Determine the (x, y) coordinate at the center of the cell enclosing the given text.  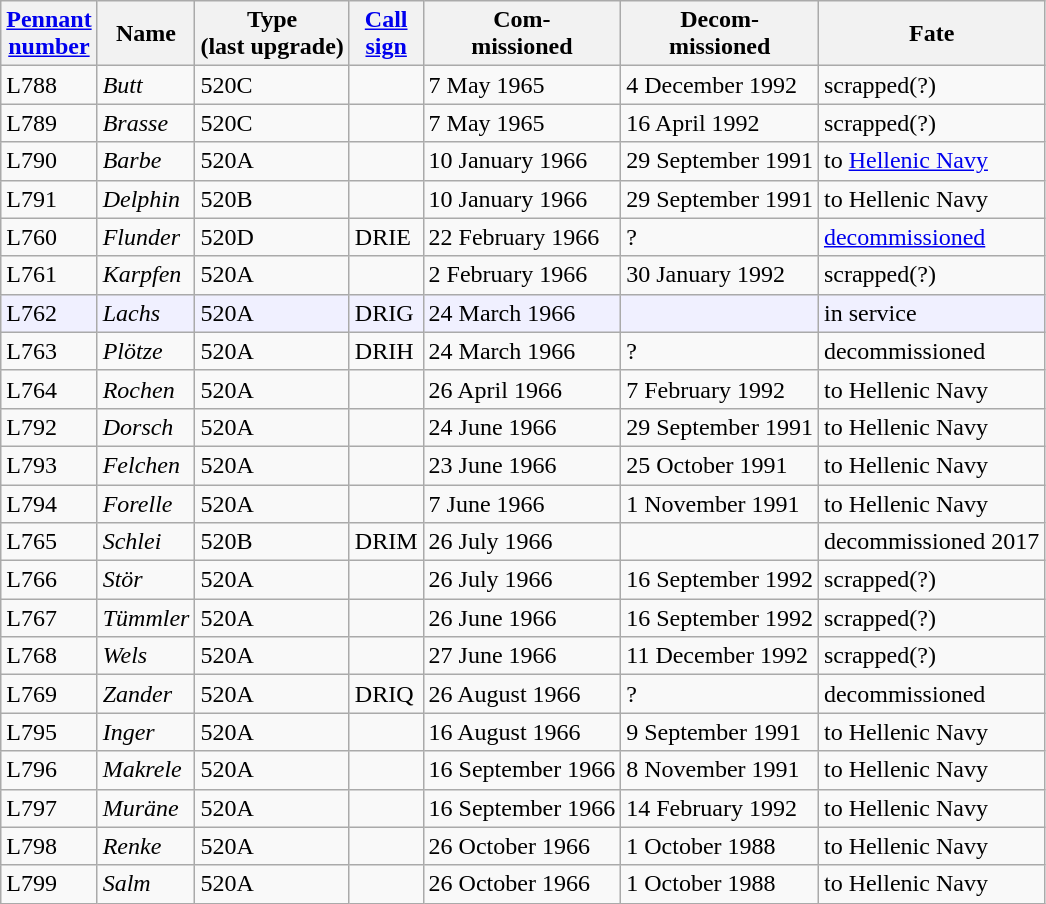
Inger (146, 732)
L797 (49, 808)
11 December 1992 (720, 656)
in service (931, 313)
30 January 1992 (720, 275)
1 November 1991 (720, 503)
L792 (49, 427)
DRIE (386, 237)
24 June 1966 (522, 427)
L799 (49, 884)
7 June 1966 (522, 503)
2 February 1966 (522, 275)
27 June 1966 (522, 656)
DRIH (386, 351)
Dorsch (146, 427)
520D (272, 237)
26 April 1966 (522, 389)
L767 (49, 618)
L789 (49, 123)
Delphin (146, 199)
4 December 1992 (720, 85)
Muräne (146, 808)
L766 (49, 580)
L769 (49, 694)
L798 (49, 846)
DRIM (386, 542)
16 August 1966 (522, 732)
Barbe (146, 161)
9 September 1991 (720, 732)
Butt (146, 85)
DRIQ (386, 694)
25 October 1991 (720, 465)
L765 (49, 542)
Plötze (146, 351)
decommissioned 2017 (931, 542)
L762 (49, 313)
L764 (49, 389)
L790 (49, 161)
Renke (146, 846)
16 April 1992 (720, 123)
Felchen (146, 465)
Tümmler (146, 618)
Decom-missioned (720, 34)
22 February 1966 (522, 237)
Flunder (146, 237)
Salm (146, 884)
L788 (49, 85)
Callsign (386, 34)
L768 (49, 656)
Type(last upgrade) (272, 34)
Zander (146, 694)
Stör (146, 580)
Rochen (146, 389)
7 February 1992 (720, 389)
23 June 1966 (522, 465)
L791 (49, 199)
26 June 1966 (522, 618)
L760 (49, 237)
Name (146, 34)
Brasse (146, 123)
Wels (146, 656)
Makrele (146, 770)
Karpfen (146, 275)
DRIG (386, 313)
L796 (49, 770)
L794 (49, 503)
8 November 1991 (720, 770)
Forelle (146, 503)
26 August 1966 (522, 694)
Pennantnumber (49, 34)
L795 (49, 732)
Com-missioned (522, 34)
Lachs (146, 313)
Schlei (146, 542)
L763 (49, 351)
14 February 1992 (720, 808)
L761 (49, 275)
L793 (49, 465)
Fate (931, 34)
